From the cell containing the given text, extract its center point as (x, y) coordinate. 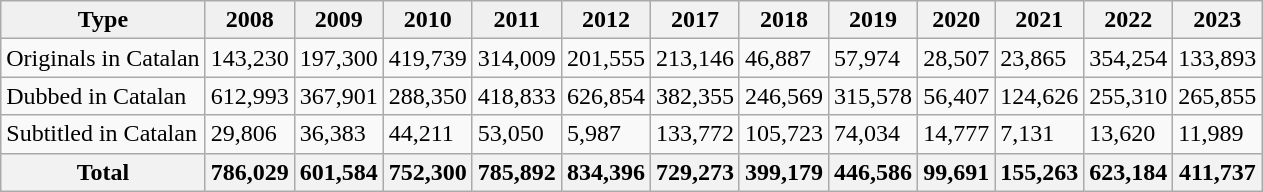
2020 (956, 20)
13,620 (1128, 134)
2012 (606, 20)
314,009 (516, 58)
419,739 (428, 58)
752,300 (428, 172)
2021 (1040, 20)
288,350 (428, 96)
246,569 (784, 96)
213,146 (694, 58)
399,179 (784, 172)
Originals in Catalan (103, 58)
623,184 (1128, 172)
2017 (694, 20)
2023 (1218, 20)
834,396 (606, 172)
155,263 (1040, 172)
29,806 (250, 134)
354,254 (1128, 58)
729,273 (694, 172)
133,893 (1218, 58)
382,355 (694, 96)
53,050 (516, 134)
44,211 (428, 134)
46,887 (784, 58)
265,855 (1218, 96)
201,555 (606, 58)
56,407 (956, 96)
2008 (250, 20)
7,131 (1040, 134)
105,723 (784, 134)
367,901 (338, 96)
Total (103, 172)
57,974 (874, 58)
2022 (1128, 20)
124,626 (1040, 96)
626,854 (606, 96)
2019 (874, 20)
99,691 (956, 172)
2010 (428, 20)
2011 (516, 20)
315,578 (874, 96)
197,300 (338, 58)
786,029 (250, 172)
255,310 (1128, 96)
143,230 (250, 58)
Dubbed in Catalan (103, 96)
Subtitled in Catalan (103, 134)
74,034 (874, 134)
411,737 (1218, 172)
2009 (338, 20)
2018 (784, 20)
28,507 (956, 58)
36,383 (338, 134)
133,772 (694, 134)
11,989 (1218, 134)
418,833 (516, 96)
612,993 (250, 96)
5,987 (606, 134)
446,586 (874, 172)
14,777 (956, 134)
601,584 (338, 172)
Type (103, 20)
785,892 (516, 172)
23,865 (1040, 58)
